Capture the cell that displays the provided text and extract its (x, y) central coordinate. 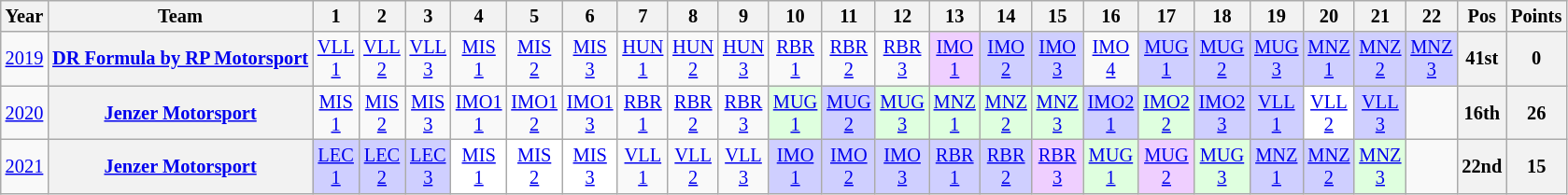
16th (1481, 113)
IMO21 (1111, 113)
LEC3 (428, 166)
2 (381, 16)
DR Formula by RP Motorsport (180, 59)
12 (902, 16)
22 (1431, 16)
17 (1166, 16)
3 (428, 16)
IMO13 (590, 113)
41st (1481, 59)
IMO23 (1222, 113)
Pos (1481, 16)
HUN1 (643, 59)
14 (1007, 16)
26 (1536, 113)
HUN2 (693, 59)
19 (1276, 16)
1 (336, 16)
IMO11 (479, 113)
Points (1536, 16)
4 (479, 16)
LEC1 (336, 166)
2020 (24, 113)
6 (590, 16)
IMO22 (1166, 113)
0 (1536, 59)
8 (693, 16)
21 (1380, 16)
22nd (1481, 166)
IMO4 (1111, 59)
11 (848, 16)
IMO12 (534, 113)
13 (954, 16)
LEC2 (381, 166)
5 (534, 16)
Team (180, 16)
16 (1111, 16)
7 (643, 16)
HUN3 (743, 59)
2021 (24, 166)
2019 (24, 59)
Year (24, 16)
10 (796, 16)
20 (1328, 16)
18 (1222, 16)
9 (743, 16)
